Provide the (x, y) coordinate of the cell's center where the given text is located.  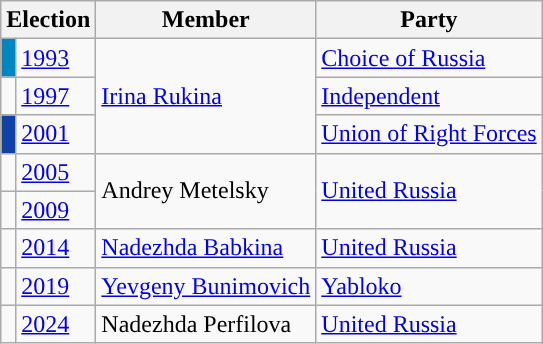
2001 (56, 134)
Choice of Russia (429, 58)
2019 (56, 286)
Member (206, 20)
2009 (56, 210)
Irina Rukina (206, 96)
1997 (56, 96)
1993 (56, 58)
Yevgeny Bunimovich (206, 286)
Yabloko (429, 286)
Union of Right Forces (429, 134)
Nadezhda Babkina (206, 248)
Election (48, 20)
2005 (56, 172)
2024 (56, 324)
Party (429, 20)
Independent (429, 96)
Nadezhda Perfilova (206, 324)
Andrey Metelsky (206, 191)
2014 (56, 248)
